Provide the [x, y] coordinate of the cell's center where the given text is located.  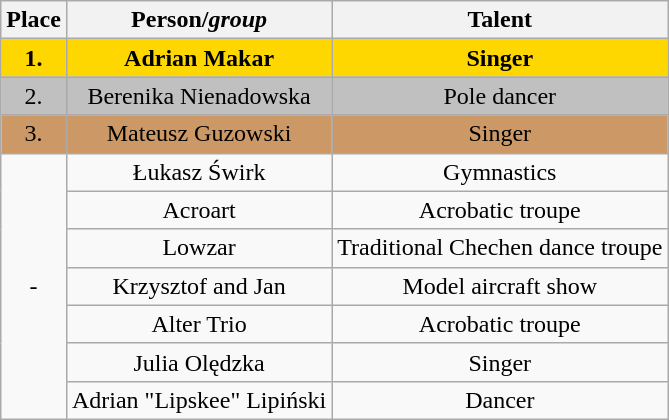
Lowzar [198, 248]
Adrian "Lipskee" Lipiński [198, 400]
Krzysztof and Jan [198, 286]
Berenika Nienadowska [198, 96]
Acroart [198, 210]
Mateusz Guzowski [198, 134]
1. [34, 58]
Talent [500, 20]
Dancer [500, 400]
Gymnastics [500, 172]
Alter Trio [198, 324]
Traditional Chechen dance troupe [500, 248]
3. [34, 134]
Model aircraft show [500, 286]
- [34, 286]
Adrian Makar [198, 58]
Pole dancer [500, 96]
Julia Olędzka [198, 362]
Place [34, 20]
Łukasz Świrk [198, 172]
2. [34, 96]
Person/group [198, 20]
